Return the (X, Y) coordinate for the center point of the cell that contains the specified text.  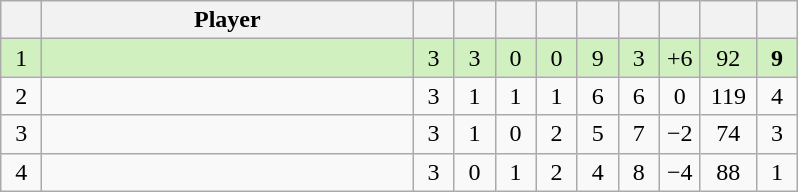
5 (598, 134)
8 (638, 172)
119 (728, 96)
+6 (680, 58)
92 (728, 58)
74 (728, 134)
Player (228, 20)
88 (728, 172)
−2 (680, 134)
−4 (680, 172)
7 (638, 134)
